Return (x, y) of the center of cell containing provided text 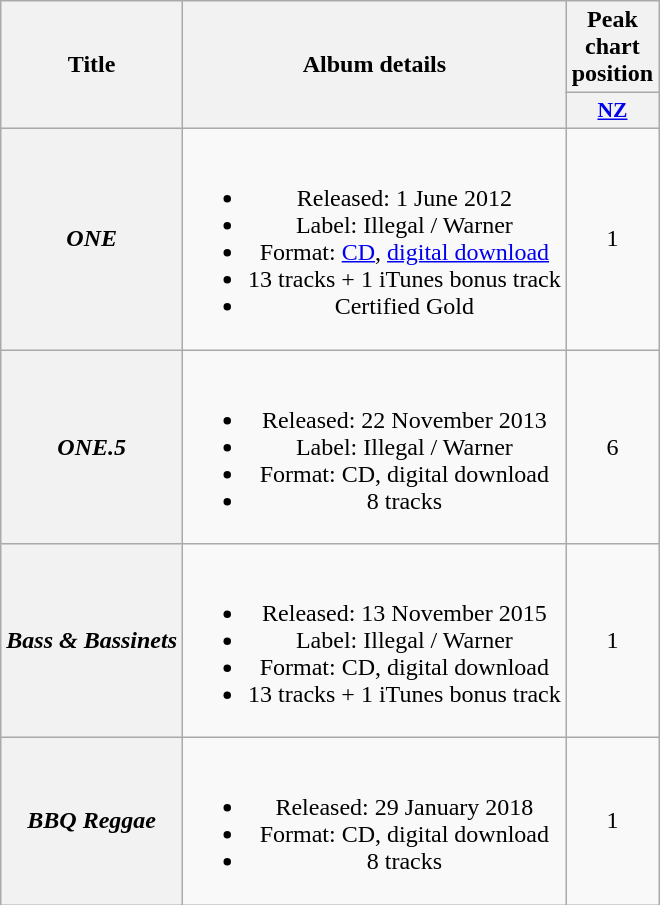
Bass & Bassinets (92, 641)
Peak chart position (612, 47)
Title (92, 65)
ONE.5 (92, 447)
6 (612, 447)
BBQ Reggae (92, 822)
Released: 22 November 2013Label: Illegal / WarnerFormat: CD, digital download8 tracks (375, 447)
ONE (92, 238)
Released: 13 November 2015Label: Illegal / WarnerFormat: CD, digital download13 tracks + 1 iTunes bonus track (375, 641)
Released: 29 January 2018Format: CD, digital download8 tracks (375, 822)
Album details (375, 65)
Released: 1 June 2012Label: Illegal / WarnerFormat: CD, digital download13 tracks + 1 iTunes bonus trackCertified Gold (375, 238)
NZ (612, 111)
